Return the (x, y) coordinate for the center point of the cell that contains the specified text.  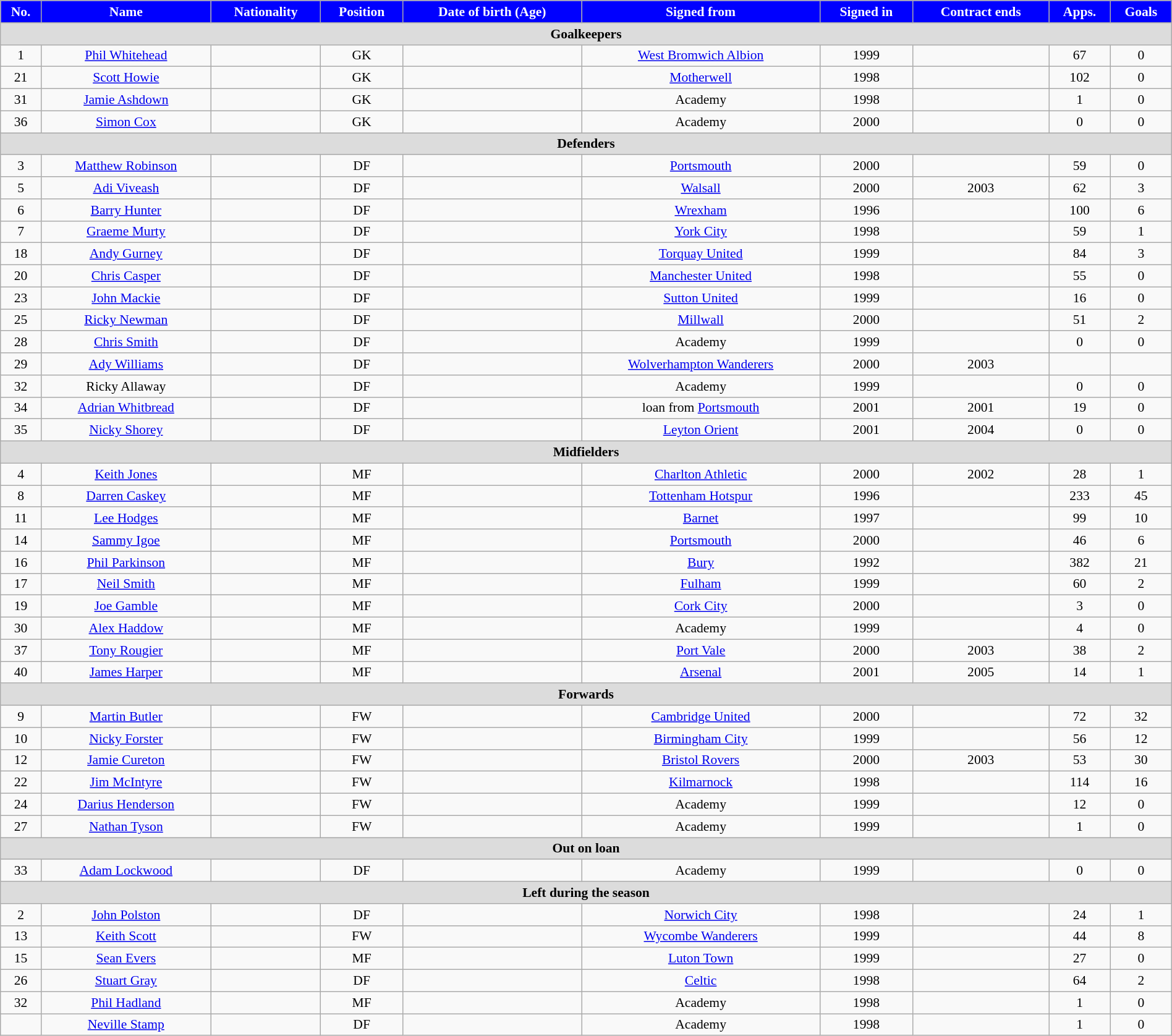
Kilmarnock (701, 783)
John Polston (126, 915)
Sammy Igoe (126, 540)
1992 (867, 563)
Stuart Gray (126, 981)
22 (21, 783)
46 (1080, 540)
Out on loan (586, 849)
Millwall (701, 320)
25 (21, 320)
Walsall (701, 188)
84 (1080, 254)
29 (21, 364)
233 (1080, 496)
Sutton United (701, 298)
Darren Caskey (126, 496)
Wycombe Wanderers (701, 936)
Neville Stamp (126, 1025)
Tottenham Hotspur (701, 496)
No. (21, 12)
Tony Rougier (126, 650)
Contract ends (981, 12)
Barnet (701, 519)
Apps. (1080, 12)
56 (1080, 739)
Goalkeepers (586, 34)
Ady Williams (126, 364)
55 (1080, 276)
37 (21, 650)
Motherwell (701, 78)
Signed from (701, 12)
51 (1080, 320)
Ricky Allaway (126, 386)
2004 (981, 430)
31 (21, 100)
44 (1080, 936)
Name (126, 12)
Signed in (867, 12)
James Harper (126, 673)
1997 (867, 519)
34 (21, 408)
36 (21, 122)
102 (1080, 78)
Wolverhampton Wanderers (701, 364)
Leyton Orient (701, 430)
7 (21, 232)
Martin Butler (126, 716)
Nicky Shorey (126, 430)
Date of birth (Age) (492, 12)
13 (21, 936)
Arsenal (701, 673)
62 (1080, 188)
Cambridge United (701, 716)
Goals (1141, 12)
Matthew Robinson (126, 166)
Manchester United (701, 276)
15 (21, 959)
Chris Casper (126, 276)
Defenders (586, 144)
18 (21, 254)
Birmingham City (701, 739)
Midfielders (586, 452)
loan from Portsmouth (701, 408)
11 (21, 519)
60 (1080, 584)
Norwich City (701, 915)
Barry Hunter (126, 210)
99 (1080, 519)
Adi Viveash (126, 188)
40 (21, 673)
Nationality (266, 12)
26 (21, 981)
Jamie Ashdown (126, 100)
Neil Smith (126, 584)
Adrian Whitbread (126, 408)
Simon Cox (126, 122)
Fulham (701, 584)
York City (701, 232)
Adam Lockwood (126, 871)
Joe Gamble (126, 606)
382 (1080, 563)
Luton Town (701, 959)
17 (21, 584)
45 (1141, 496)
Left during the season (586, 893)
53 (1080, 760)
Position (362, 12)
38 (1080, 650)
Lee Hodges (126, 519)
Nicky Forster (126, 739)
Keith Scott (126, 936)
Charlton Athletic (701, 474)
33 (21, 871)
Port Vale (701, 650)
9 (21, 716)
2005 (981, 673)
64 (1080, 981)
67 (1080, 56)
Wrexham (701, 210)
Forwards (586, 695)
Ricky Newman (126, 320)
West Bromwich Albion (701, 56)
Andy Gurney (126, 254)
Chris Smith (126, 342)
35 (21, 430)
Sean Evers (126, 959)
Keith Jones (126, 474)
20 (21, 276)
Phil Whitehead (126, 56)
2002 (981, 474)
100 (1080, 210)
Jim McIntyre (126, 783)
Bury (701, 563)
5 (21, 188)
23 (21, 298)
Bristol Rovers (701, 760)
Scott Howie (126, 78)
Alex Haddow (126, 629)
John Mackie (126, 298)
Torquay United (701, 254)
Darius Henderson (126, 805)
Graeme Murty (126, 232)
72 (1080, 716)
Jamie Cureton (126, 760)
Cork City (701, 606)
Phil Parkinson (126, 563)
114 (1080, 783)
Phil Hadland (126, 1003)
Nathan Tyson (126, 826)
Celtic (701, 981)
